Find where the given text appears and provide that cell's center as (x, y) coordinate. 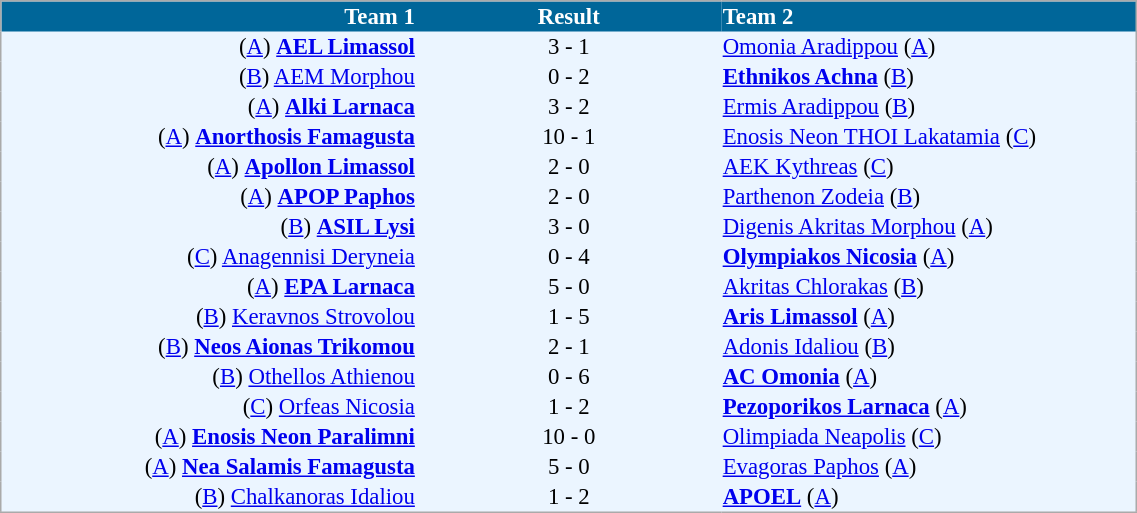
Pezoporikos Larnaca (A) (929, 407)
0 - 2 (568, 77)
(A) APOP Paphos (209, 197)
AC Omonia (A) (929, 377)
Team 1 (209, 16)
Digenis Akritas Morphou (A) (929, 227)
(B) Chalkanoras Idaliou (209, 497)
(B) AEM Morphou (209, 77)
Olympiakos Nicosia (A) (929, 257)
0 - 6 (568, 377)
Adonis Idaliou (B) (929, 347)
Akritas Chlorakas (B) (929, 287)
1 - 5 (568, 317)
10 - 1 (568, 137)
(A) Apollon Limassol (209, 167)
(A) AEL Limassol (209, 47)
Olimpiada Neapolis (C) (929, 437)
APOEL (A) (929, 497)
(B) Keravnos Strovolou (209, 317)
Evagoras Paphos (A) (929, 467)
(B) ASIL Lysi (209, 227)
(B) Neos Aionas Trikomou (209, 347)
2 - 1 (568, 347)
10 - 0 (568, 437)
(A) Anorthosis Famagusta (209, 137)
Omonia Aradippou (A) (929, 47)
AEK Kythreas (C) (929, 167)
(C) Anagennisi Deryneia (209, 257)
Ermis Aradippou (B) (929, 107)
Enosis Neon THOI Lakatamia (C) (929, 137)
Aris Limassol (A) (929, 317)
3 - 0 (568, 227)
(A) Alki Larnaca (209, 107)
(C) Orfeas Nicosia (209, 407)
3 - 1 (568, 47)
(A) Enosis Neon Paralimni (209, 437)
(A) EPA Larnaca (209, 287)
(A) Nea Salamis Famagusta (209, 467)
0 - 4 (568, 257)
Team 2 (929, 16)
Parthenon Zodeia (B) (929, 197)
3 - 2 (568, 107)
Result (568, 16)
(B) Othellos Athienou (209, 377)
Ethnikos Achna (B) (929, 77)
